Scan for the cell matching the given text and deliver its [x, y] coordinate at center. 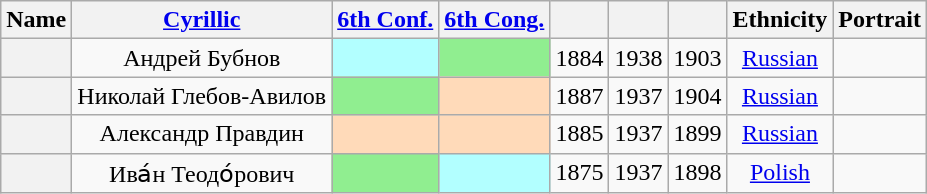
1904 [698, 96]
Polish [780, 173]
Николай Глебов-Авилов [202, 96]
1899 [698, 134]
Александр Правдин [202, 134]
Name [36, 20]
1884 [580, 58]
1887 [580, 96]
1898 [698, 173]
1875 [580, 173]
1903 [698, 58]
6th Conf. [386, 20]
Cyrillic [202, 20]
Portrait [880, 20]
Ethnicity [780, 20]
Ива́н Теодо́рович [202, 173]
1938 [638, 58]
6th Cong. [494, 20]
1885 [580, 134]
Андрей Бубнов [202, 58]
